Determine the (x, y) coordinate at the center of the cell enclosing the given text.  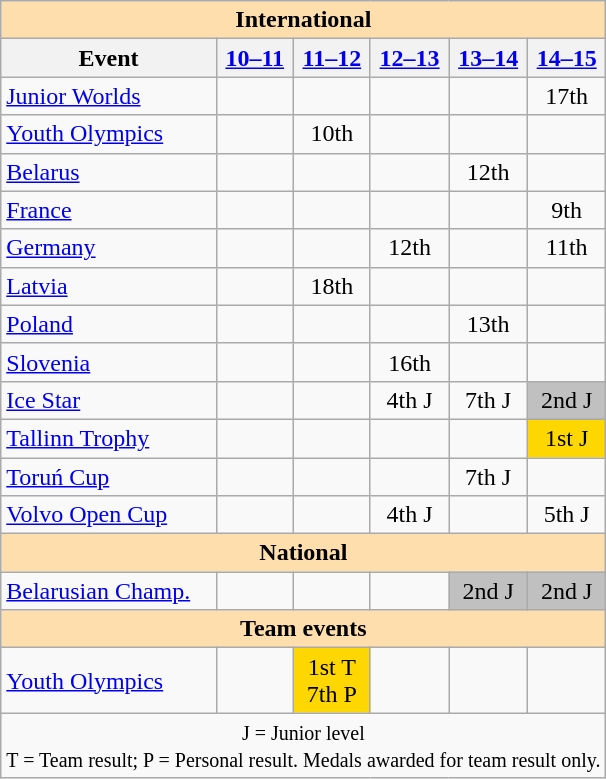
13–14 (488, 58)
Team events (304, 629)
18th (332, 286)
International (304, 20)
17th (566, 96)
Belarusian Champ. (108, 591)
5th J (566, 515)
11–12 (332, 58)
Volvo Open Cup (108, 515)
Latvia (108, 286)
1st J (566, 438)
13th (488, 324)
Tallinn Trophy (108, 438)
Toruń Cup (108, 477)
Belarus (108, 172)
14–15 (566, 58)
11th (566, 248)
Junior Worlds (108, 96)
10th (332, 134)
National (304, 553)
Germany (108, 248)
France (108, 210)
16th (410, 362)
Event (108, 58)
Poland (108, 324)
1st T 7th P (332, 680)
9th (566, 210)
Ice Star (108, 400)
Slovenia (108, 362)
10–11 (254, 58)
12–13 (410, 58)
J = Junior level T = Team result; P = Personal result. Medals awarded for team result only. (304, 746)
